Locate the cell with the specified text and output its (x, y) center coordinate. 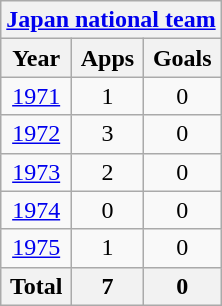
Total (36, 286)
1974 (36, 210)
1971 (36, 96)
Year (36, 58)
3 (108, 134)
7 (108, 286)
Japan national team (111, 20)
1973 (36, 172)
Apps (108, 58)
1975 (36, 248)
Goals (182, 58)
1972 (36, 134)
2 (108, 172)
